Locate the cell with the specified text and output its (x, y) center coordinate. 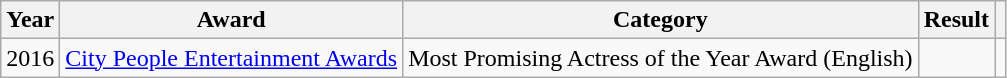
Award (232, 20)
Result (956, 20)
Most Promising Actress of the Year Award (English) (661, 58)
City People Entertainment Awards (232, 58)
Year (30, 20)
2016 (30, 58)
Category (661, 20)
